Output the [x, y] coordinate of the center of the cell containing the given text.  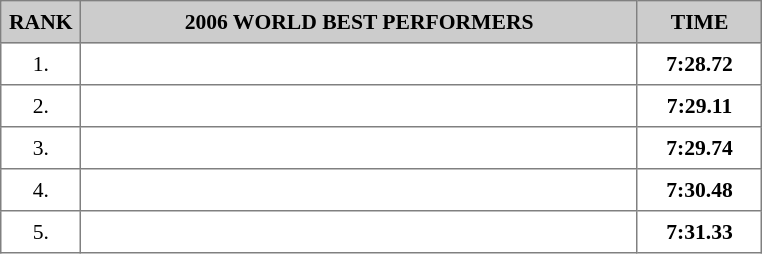
5. [41, 232]
7:29.74 [699, 148]
7:30.48 [699, 190]
3. [41, 148]
7:28.72 [699, 64]
4. [41, 190]
1. [41, 64]
2. [41, 106]
2006 WORLD BEST PERFORMERS [359, 22]
7:31.33 [699, 232]
RANK [41, 22]
7:29.11 [699, 106]
TIME [699, 22]
